Detect which cell encompasses the target text, then output its [x, y] center coordinate. 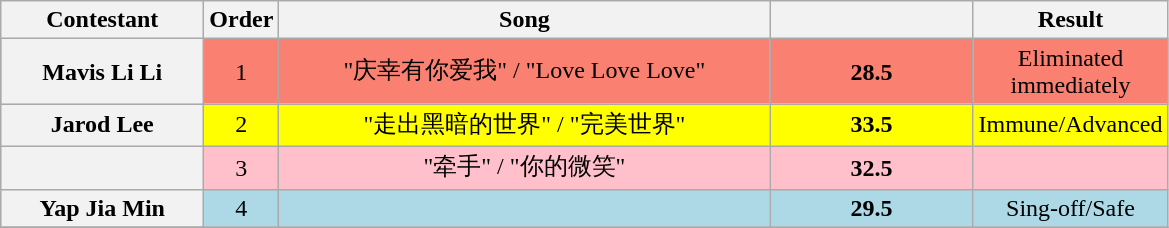
Result [1070, 20]
4 [242, 208]
32.5 [872, 168]
2 [242, 126]
Order [242, 20]
3 [242, 168]
"牵手" / "你的微笑" [524, 168]
Jarod Lee [102, 126]
29.5 [872, 208]
"走出黑暗的世界" / "完美世界" [524, 126]
Mavis Li Li [102, 72]
Song [524, 20]
Yap Jia Min [102, 208]
Immune/Advanced [1070, 126]
Sing-off/Safe [1070, 208]
28.5 [872, 72]
1 [242, 72]
"庆幸有你爱我" / "Love Love Love" [524, 72]
Eliminated immediately [1070, 72]
Contestant [102, 20]
33.5 [872, 126]
